Scan for the cell matching the given text and deliver its [x, y] coordinate at center. 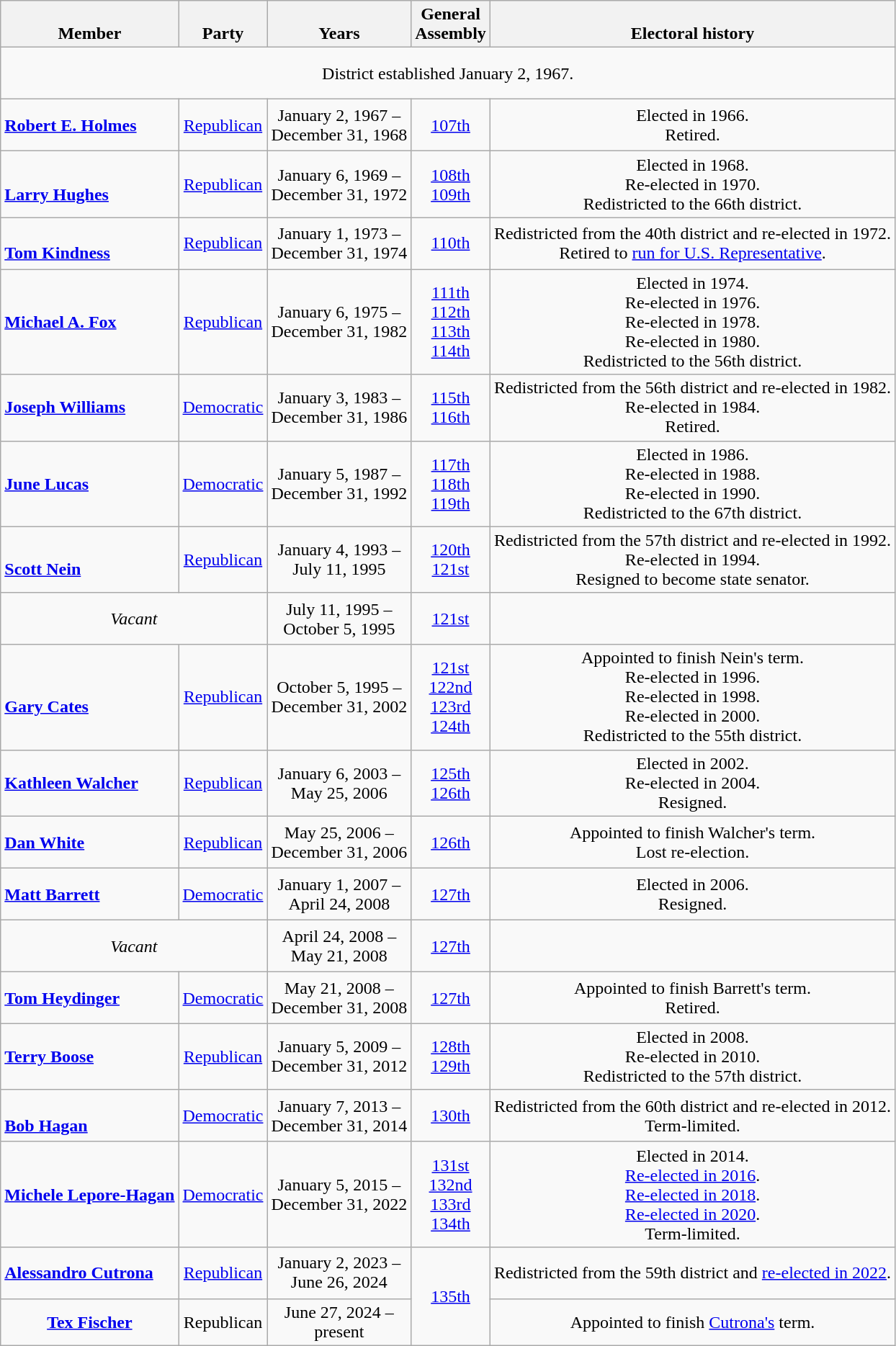
131st132nd133rd134th [451, 1194]
Matt Barrett [89, 894]
130th [451, 1116]
January 2, 2023 –June 26, 2024 [339, 1273]
January 1, 1973 –December 31, 1974 [339, 243]
GeneralAssembly [451, 24]
January 5, 2009 –December 31, 2012 [339, 1056]
117th118th119th [451, 484]
Tex Fischer [89, 1322]
Appointed to finish Cutrona's term. [692, 1322]
Scott Nein [89, 560]
January 5, 1987 –December 31, 1992 [339, 484]
Years [339, 24]
Alessandro Cutrona [89, 1273]
January 2, 1967 –December 31, 1968 [339, 125]
Tom Heydinger [89, 997]
135th [451, 1296]
January 4, 1993 –July 11, 1995 [339, 560]
May 25, 2006 –December 31, 2006 [339, 842]
Party [223, 24]
107th [451, 125]
January 7, 2013 –December 31, 2014 [339, 1116]
Elected in 1966.Retired. [692, 125]
111th112th113th114th [451, 322]
Robert E. Holmes [89, 125]
Larry Hughes [89, 184]
Appointed to finish Barrett's term.Retired. [692, 997]
Elected in 1968.Re-elected in 1970.Redistricted to the 66th district. [692, 184]
115th116th [451, 408]
Redistricted from the 60th district and re-elected in 2012.Term-limited. [692, 1116]
121st [451, 619]
125th126th [451, 783]
June Lucas [89, 484]
January 6, 1969 –December 31, 1972 [339, 184]
Dan White [89, 842]
Elected in 2014.Re-elected in 2016.Re-elected in 2018.Re-elected in 2020.Term-limited. [692, 1194]
Elected in 2006.Resigned. [692, 894]
Redistricted from the 59th district and re-elected in 2022. [692, 1273]
January 6, 2003 –May 25, 2006 [339, 783]
126th [451, 842]
128th129th [451, 1056]
Redistricted from the 57th district and re-elected in 1992.Re-elected in 1994.Resigned to become state senator. [692, 560]
Electoral history [692, 24]
Member [89, 24]
120th121st [451, 560]
Elected in 1974.Re-elected in 1976.Re-elected in 1978.Re-elected in 1980.Redistricted to the 56th district. [692, 322]
Terry Boose [89, 1056]
108th109th [451, 184]
Redistricted from the 56th district and re-elected in 1982.Re-elected in 1984.Retired. [692, 408]
Bob Hagan [89, 1116]
Joseph Williams [89, 408]
April 24, 2008 –May 21, 2008 [339, 946]
Michele Lepore-Hagan [89, 1194]
110th [451, 243]
121st122nd123rd124th [451, 697]
January 5, 2015 –December 31, 2022 [339, 1194]
Kathleen Walcher [89, 783]
October 5, 1995 –December 31, 2002 [339, 697]
Elected in 1986.Re-elected in 1988.Re-elected in 1990.Redistricted to the 67th district. [692, 484]
Appointed to finish Walcher's term.Lost re-election. [692, 842]
January 3, 1983 –December 31, 1986 [339, 408]
District established January 2, 1967. [448, 73]
Tom Kindness [89, 243]
Michael A. Fox [89, 322]
January 6, 1975 –December 31, 1982 [339, 322]
January 1, 2007 –April 24, 2008 [339, 894]
June 27, 2024 –present [339, 1322]
July 11, 1995 –October 5, 1995 [339, 619]
May 21, 2008 –December 31, 2008 [339, 997]
Redistricted from the 40th district and re-elected in 1972.Retired to run for U.S. Representative. [692, 243]
Appointed to finish Nein's term.Re-elected in 1996.Re-elected in 1998.Re-elected in 2000.Redistricted to the 55th district. [692, 697]
Gary Cates [89, 697]
Elected in 2002.Re-elected in 2004.Resigned. [692, 783]
Elected in 2008.Re-elected in 2010.Redistricted to the 57th district. [692, 1056]
